Search for the cell housing the specified text and yield its (x, y) center coordinate. 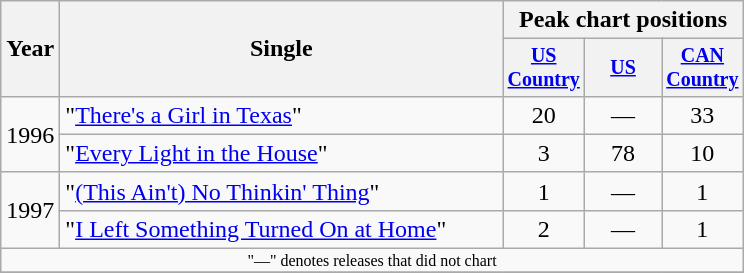
1997 (30, 210)
Year (30, 49)
"Every Light in the House" (282, 153)
10 (703, 153)
3 (544, 153)
1996 (30, 134)
"I Left Something Turned On at Home" (282, 229)
78 (624, 153)
"—" denotes releases that did not chart (372, 261)
33 (703, 115)
US (624, 68)
"(This Ain't) No Thinkin' Thing" (282, 191)
"There's a Girl in Texas" (282, 115)
20 (544, 115)
2 (544, 229)
US Country (544, 68)
Single (282, 49)
CAN Country (703, 68)
Peak chart positions (623, 20)
